From the cell containing the given text, extract its center point as (X, Y) coordinate. 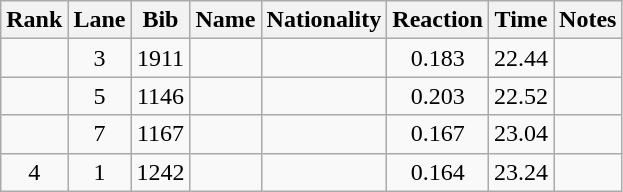
5 (100, 96)
1167 (160, 134)
1242 (160, 172)
23.24 (520, 172)
Time (520, 20)
0.203 (438, 96)
3 (100, 58)
Bib (160, 20)
Reaction (438, 20)
1 (100, 172)
1911 (160, 58)
4 (34, 172)
Rank (34, 20)
23.04 (520, 134)
7 (100, 134)
0.164 (438, 172)
0.167 (438, 134)
Name (226, 20)
Notes (588, 20)
22.52 (520, 96)
1146 (160, 96)
Lane (100, 20)
Nationality (324, 20)
0.183 (438, 58)
22.44 (520, 58)
